Return the (X, Y) coordinate for the center point of the cell that contains the specified text.  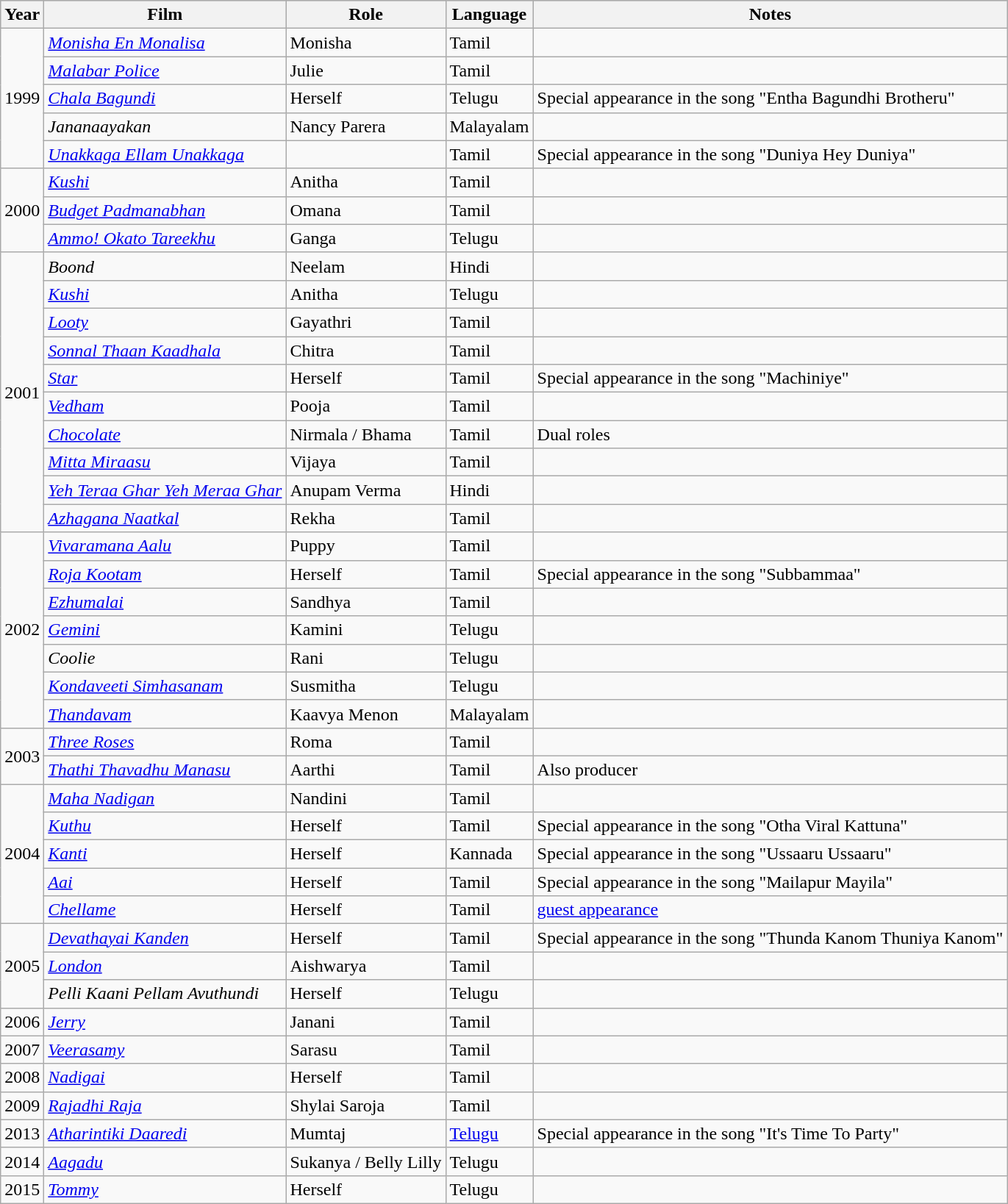
Monisha En Monalisa (165, 43)
Also producer (771, 770)
Rani (366, 658)
Coolie (165, 658)
Year (22, 15)
2002 (22, 630)
Aishwarya (366, 966)
Kanti (165, 854)
Roja Kootam (165, 574)
Atharintiki Daaredi (165, 1133)
guest appearance (771, 910)
Aai (165, 882)
Special appearance in the song "Machiniye" (771, 379)
Looty (165, 322)
Malabar Police (165, 71)
2003 (22, 756)
Nancy Parera (366, 126)
Sarasu (366, 1050)
Chala Bagundi (165, 98)
Roma (366, 742)
Gemini (165, 630)
Role (366, 15)
Mumtaj (366, 1133)
Sonnal Thaan Kaadhala (165, 351)
Yeh Teraa Ghar Yeh Meraa Ghar (165, 490)
Jerry (165, 1022)
Star (165, 379)
Susmitha (366, 686)
Pelli Kaani Pellam Avuthundi (165, 994)
Pooja (366, 406)
2000 (22, 210)
Vedham (165, 406)
Janani (366, 1022)
Aarthi (366, 770)
Boond (165, 266)
Aagadu (165, 1161)
Language (490, 15)
Film (165, 15)
Special appearance in the song "Thunda Kanom Thuniya Kanom" (771, 938)
2015 (22, 1189)
2008 (22, 1078)
Three Roses (165, 742)
Rekha (366, 518)
Kondaveeti Simhasanam (165, 686)
Notes (771, 15)
Ganga (366, 238)
Azhagana Naatkal (165, 518)
Chellame (165, 910)
Sandhya (366, 602)
Omana (366, 210)
Maha Nadigan (165, 798)
Special appearance in the song "Duniya Hey Duniya" (771, 154)
2009 (22, 1106)
Unakkaga Ellam Unakkaga (165, 154)
Sukanya / Belly Lilly (366, 1161)
Neelam (366, 266)
Mitta Miraasu (165, 462)
Thathi Thavadhu Manasu (165, 770)
Veerasamy (165, 1050)
2013 (22, 1133)
Kamini (366, 630)
Special appearance in the song "Otha Viral Kattuna" (771, 826)
2014 (22, 1161)
Budget Padmanabhan (165, 210)
Monisha (366, 43)
2007 (22, 1050)
Rajadhi Raja (165, 1106)
London (165, 966)
Nirmala / Bhama (366, 434)
2004 (22, 853)
Puppy (366, 546)
Ammo! Okato Tareekhu (165, 238)
1999 (22, 98)
Kuthu (165, 826)
Vijaya (366, 462)
Chocolate (165, 434)
2005 (22, 966)
Devathayai Kanden (165, 938)
Special appearance in the song "Subbammaa" (771, 574)
Chitra (366, 351)
Anupam Verma (366, 490)
Tommy (165, 1189)
Nandini (366, 798)
Kannada (490, 854)
Jananaayakan (165, 126)
Special appearance in the song "Entha Bagundhi Brotheru" (771, 98)
Vivaramana Aalu (165, 546)
Gayathri (366, 322)
Ezhumalai (165, 602)
2001 (22, 393)
Special appearance in the song "It's Time To Party" (771, 1133)
Shylai Saroja (366, 1106)
Nadigai (165, 1078)
2006 (22, 1022)
Julie (366, 71)
Special appearance in the song "Mailapur Mayila" (771, 882)
Dual roles (771, 434)
Kaavya Menon (366, 714)
Special appearance in the song "Ussaaru Ussaaru" (771, 854)
Thandavam (165, 714)
